Provide the [x, y] coordinate of the cell's center where the given text is located.  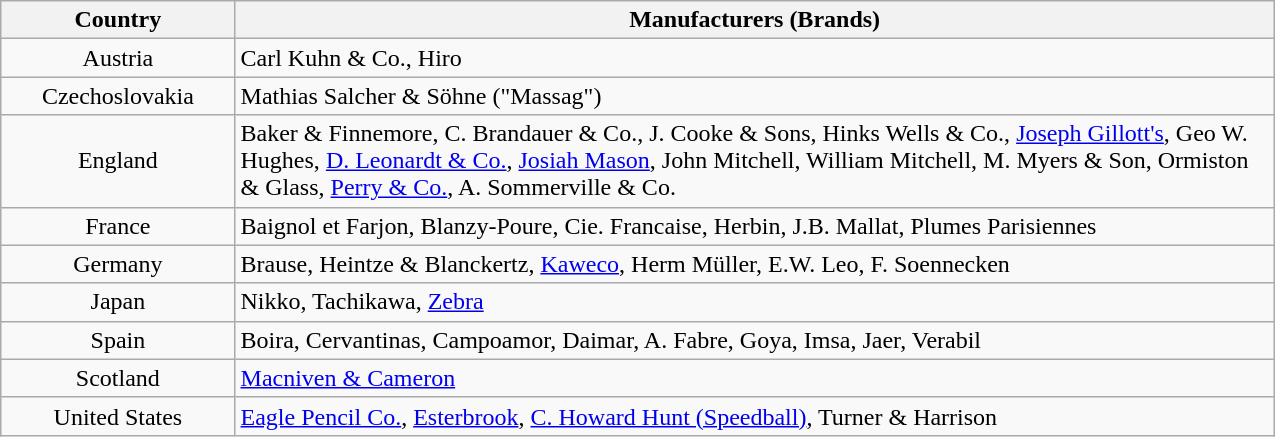
England [118, 161]
Carl Kuhn & Co., Hiro [754, 58]
Japan [118, 302]
Brause, Heintze & Blanckertz, Kaweco, Herm Müller, E.W. Leo, F. Soennecken [754, 264]
Scotland [118, 378]
France [118, 226]
Manufacturers (Brands) [754, 20]
Czechoslovakia [118, 96]
Austria [118, 58]
Germany [118, 264]
Baignol et Farjon, Blanzy-Poure, Cie. Francaise, Herbin, J.B. Mallat, Plumes Parisiennes [754, 226]
United States [118, 416]
Eagle Pencil Co., Esterbrook, C. Howard Hunt (Speedball), Turner & Harrison [754, 416]
Spain [118, 340]
Mathias Salcher & Söhne ("Massag") [754, 96]
Boira, Cervantinas, Campoamor, Daimar, A. Fabre, Goya, Imsa, Jaer, Verabil [754, 340]
Country [118, 20]
Nikko, Tachikawa, Zebra [754, 302]
Macniven & Cameron [754, 378]
